For the text-containing cell, return its midpoint in [x, y] coordinate format. 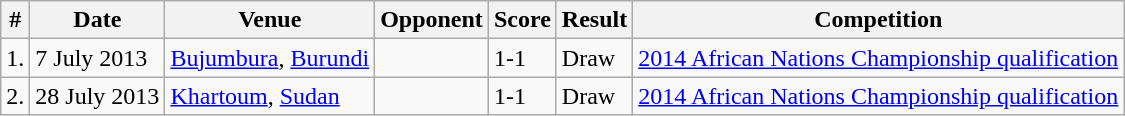
Khartoum, Sudan [270, 96]
Result [594, 20]
Opponent [432, 20]
Venue [270, 20]
Score [522, 20]
Competition [878, 20]
Date [98, 20]
Bujumbura, Burundi [270, 58]
1. [16, 58]
# [16, 20]
7 July 2013 [98, 58]
2. [16, 96]
28 July 2013 [98, 96]
